Search for the cell housing the specified text and yield its [x, y] center coordinate. 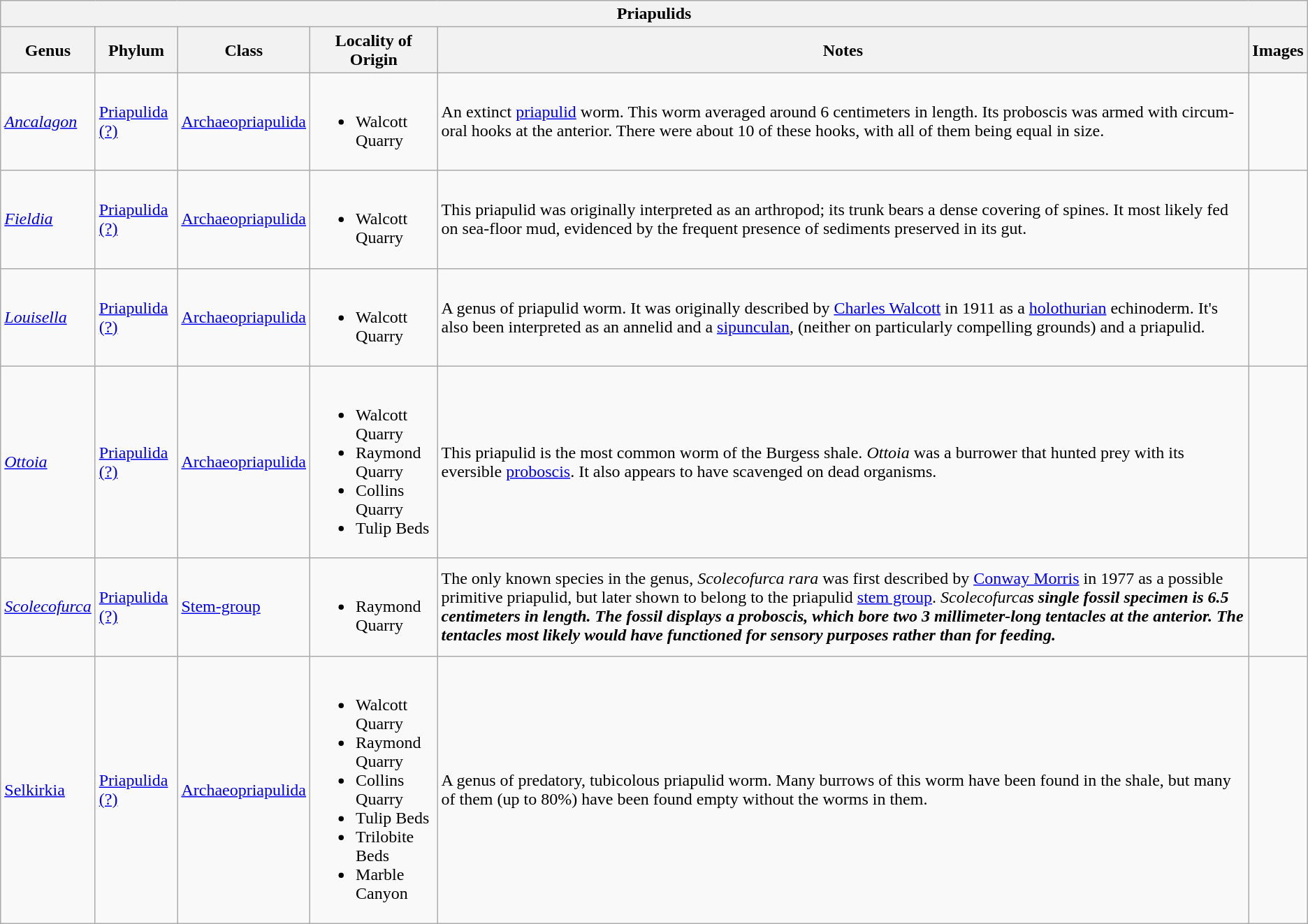
Selkirkia [48, 789]
Phylum [136, 50]
Walcott QuarryRaymond QuarryCollins QuarryTulip BedsTrilobite BedsMarble Canyon [374, 789]
Raymond Quarry [374, 607]
Scolecofurca [48, 607]
Priapulids [654, 14]
Class [244, 50]
Locality of Origin [374, 50]
Walcott QuarryRaymond QuarryCollins QuarryTulip Beds [374, 462]
Images [1278, 50]
Notes [843, 50]
Ancalagon [48, 122]
Stem-group [244, 607]
Louisella [48, 317]
Genus [48, 50]
Fieldia [48, 219]
Ottoia [48, 462]
